Return the (x, y) coordinate for the center point of the cell that contains the specified text.  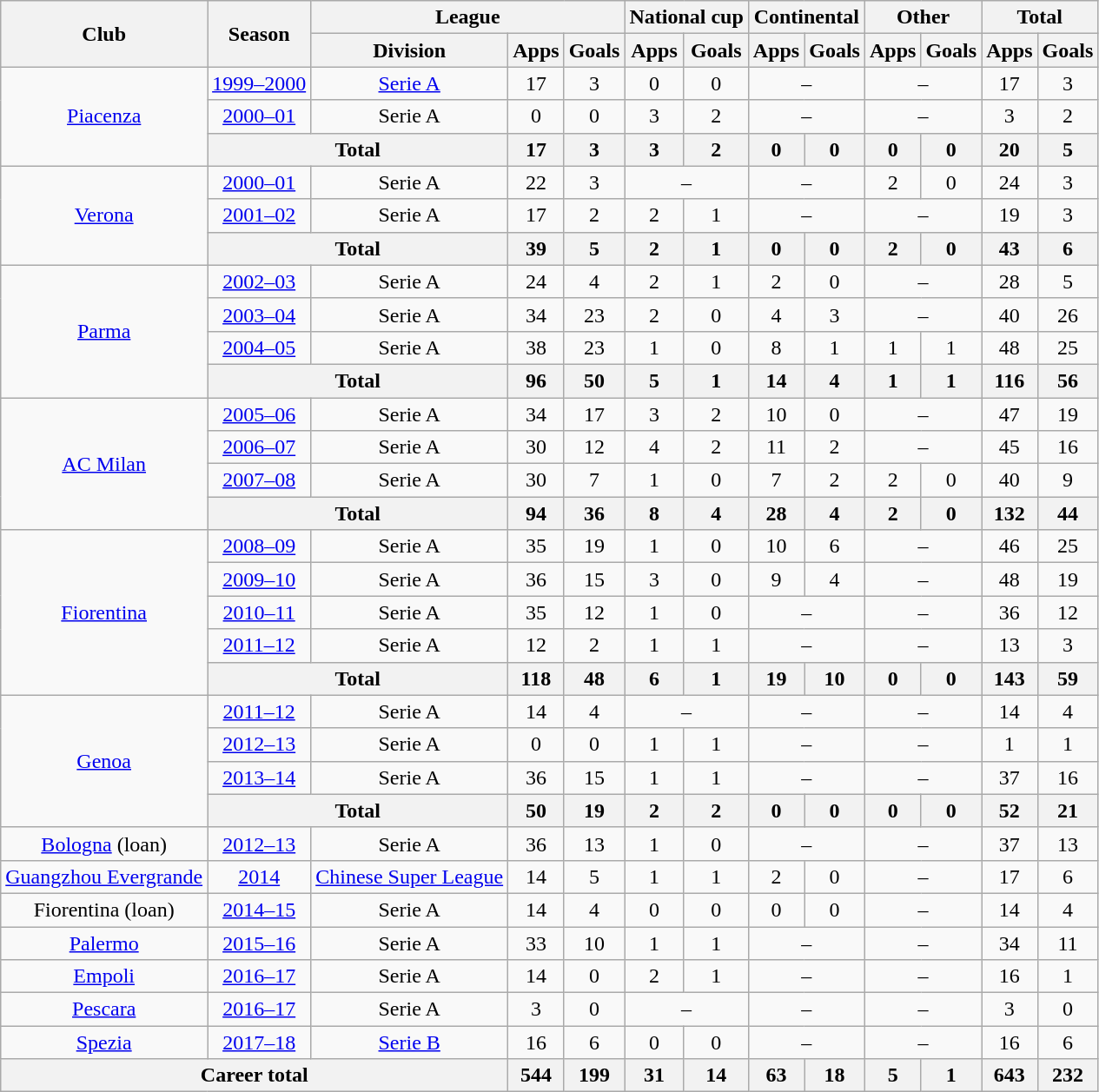
Verona (104, 215)
2015–16 (259, 943)
20 (1010, 149)
2006–07 (259, 447)
94 (536, 513)
Club (104, 34)
38 (536, 347)
643 (1010, 1075)
AC Milan (104, 464)
44 (1068, 513)
2001–02 (259, 215)
Fiorentina (104, 612)
199 (594, 1075)
52 (1010, 811)
Other (923, 17)
Spezia (104, 1042)
31 (654, 1075)
Fiorentina (loan) (104, 910)
Division (410, 50)
Parma (104, 331)
National cup (686, 17)
Chinese Super League (410, 877)
63 (776, 1075)
Guangzhou Evergrande (104, 877)
2009–10 (259, 579)
Bologna (loan) (104, 844)
96 (536, 381)
22 (536, 182)
2013–14 (259, 778)
116 (1010, 381)
59 (1068, 678)
118 (536, 678)
56 (1068, 381)
2017–18 (259, 1042)
Palermo (104, 943)
21 (1068, 811)
232 (1068, 1075)
Continental (806, 17)
18 (835, 1075)
2010–11 (259, 612)
46 (1010, 546)
Genoa (104, 761)
Serie B (410, 1042)
47 (1010, 414)
2007–08 (259, 480)
26 (1068, 314)
33 (536, 943)
Piacenza (104, 116)
Career total (255, 1075)
143 (1010, 678)
132 (1010, 513)
2004–05 (259, 347)
2002–03 (259, 281)
League (467, 17)
45 (1010, 447)
Empoli (104, 976)
Season (259, 34)
544 (536, 1075)
Pescara (104, 1009)
2014–15 (259, 910)
2014 (259, 877)
43 (1010, 248)
39 (536, 248)
1999–2000 (259, 83)
2005–06 (259, 414)
2003–04 (259, 314)
2008–09 (259, 546)
